Pinpoint the cell where the given text exists, returning its [X, Y] midpoint coordinate. 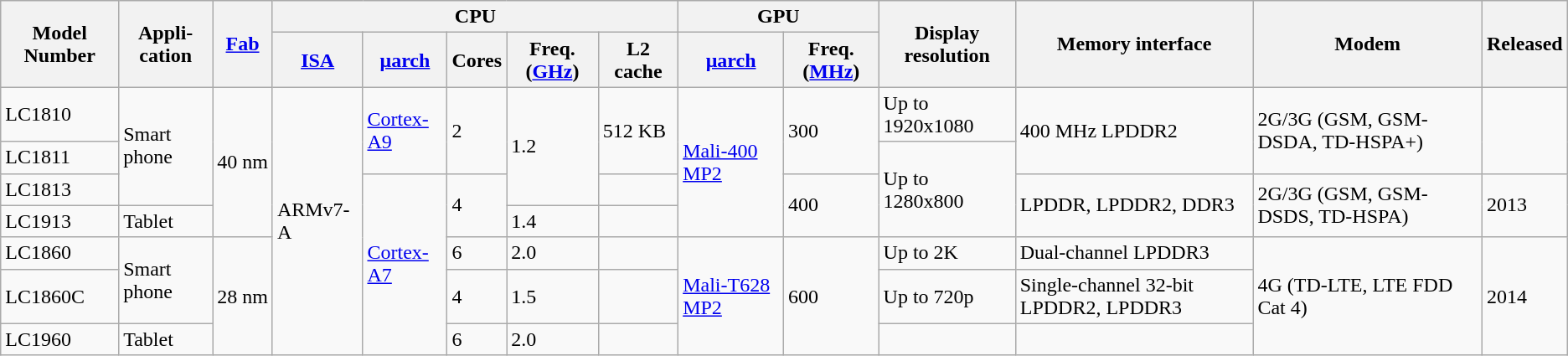
Cores [477, 60]
ARMv7-A [317, 221]
512 KB [638, 131]
40 nm [243, 163]
2G/3G (GSM, GSM-DSDS, TD-HSPA) [1368, 205]
2013 [1524, 205]
Model Number [60, 44]
Cortex-A9 [405, 131]
2014 [1524, 297]
LC1811 [60, 157]
2G/3G (GSM, GSM-DSDA, TD-HSPA+) [1368, 131]
Up to 2K [946, 253]
LC1960 [60, 339]
Appli-cation [166, 44]
4G (TD-LTE, LTE FDD Cat 4) [1368, 297]
1.5 [553, 297]
Dual-channel LPDDR3 [1134, 253]
ISA [317, 60]
28 nm [243, 297]
Memory interface [1134, 44]
Up to 1280x800 [946, 189]
L2 cache [638, 60]
LC1813 [60, 189]
1.2 [553, 146]
Freq. (MHz) [832, 60]
CPU [475, 17]
1.4 [553, 221]
Released [1524, 44]
Up to 1920x1080 [946, 114]
Mali-T628 MP2 [731, 297]
Single-channel 32-bit LPDDR2, LPDDR3 [1134, 297]
400 [832, 205]
Display resolution [946, 44]
300 [832, 131]
600 [832, 297]
LC1810 [60, 114]
2 [477, 131]
GPU [779, 17]
LC1860C [60, 297]
LPDDR, LPDDR2, DDR3 [1134, 205]
Up to 720p [946, 297]
400 MHz LPDDR2 [1134, 131]
LC1860 [60, 253]
Cortex-A7 [405, 265]
Mali-400 MP2 [731, 163]
LC1913 [60, 221]
Modem [1368, 44]
Freq. (GHz) [553, 60]
Fab [243, 44]
